Scan for the cell matching the given text and deliver its (x, y) coordinate at center. 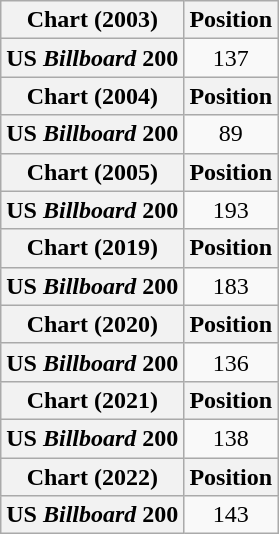
Chart (2004) (92, 96)
143 (231, 515)
193 (231, 210)
136 (231, 362)
Chart (2019) (92, 248)
Chart (2005) (92, 172)
Chart (2021) (92, 400)
Chart (2020) (92, 324)
183 (231, 286)
137 (231, 58)
Chart (2022) (92, 477)
Chart (2003) (92, 20)
89 (231, 134)
138 (231, 438)
